Find where the given text appears and provide that cell's center as [x, y] coordinate. 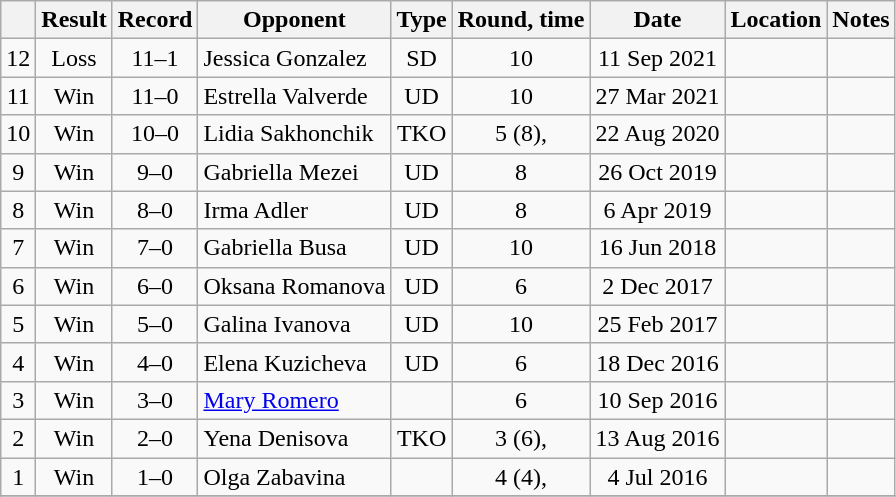
Jessica Gonzalez [294, 58]
Estrella Valverde [294, 96]
13 Aug 2016 [658, 438]
Type [422, 20]
5 [18, 324]
5–0 [155, 324]
SD [422, 58]
Opponent [294, 20]
4 (4), [521, 477]
7–0 [155, 248]
3–0 [155, 400]
9 [18, 172]
7 [18, 248]
Record [155, 20]
25 Feb 2017 [658, 324]
4 [18, 362]
Yena Denisova [294, 438]
4–0 [155, 362]
11–1 [155, 58]
26 Oct 2019 [658, 172]
16 Jun 2018 [658, 248]
22 Aug 2020 [658, 134]
9–0 [155, 172]
3 (6), [521, 438]
3 [18, 400]
2 Dec 2017 [658, 286]
10 Sep 2016 [658, 400]
Mary Romero [294, 400]
1 [18, 477]
18 Dec 2016 [658, 362]
12 [18, 58]
Gabriella Mezei [294, 172]
6 Apr 2019 [658, 210]
Date [658, 20]
5 (8), [521, 134]
Result [74, 20]
Gabriella Busa [294, 248]
Notes [861, 20]
Elena Kuzicheva [294, 362]
2–0 [155, 438]
Oksana Romanova [294, 286]
10–0 [155, 134]
1–0 [155, 477]
11 Sep 2021 [658, 58]
Loss [74, 58]
Lidia Sakhonchik [294, 134]
Round, time [521, 20]
Olga Zabavina [294, 477]
8–0 [155, 210]
6–0 [155, 286]
11 [18, 96]
2 [18, 438]
11–0 [155, 96]
Irma Adler [294, 210]
Galina Ivanova [294, 324]
27 Mar 2021 [658, 96]
4 Jul 2016 [658, 477]
Location [776, 20]
